For the text-containing cell, return its midpoint in (X, Y) coordinate format. 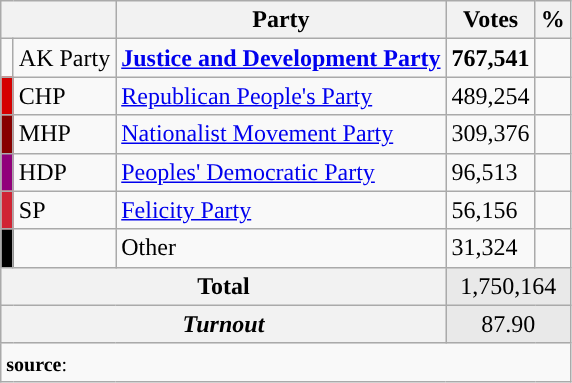
31,324 (490, 248)
96,513 (490, 172)
1,750,164 (508, 286)
Nationalist Movement Party (281, 134)
Peoples' Democratic Party (281, 172)
Votes (490, 20)
Party (281, 20)
Total (224, 286)
CHP (64, 96)
Justice and Development Party (281, 58)
489,254 (490, 96)
AK Party (64, 58)
87.90 (508, 324)
Felicity Party (281, 210)
Other (281, 248)
SP (64, 210)
% (552, 20)
MHP (64, 134)
HDP (64, 172)
56,156 (490, 210)
Turnout (224, 324)
Republican People's Party (281, 96)
309,376 (490, 134)
767,541 (490, 58)
source: (286, 362)
